Determine the [X, Y] coordinate at the center of the cell enclosing the given text.  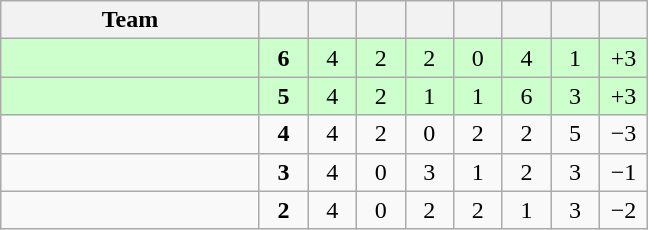
−3 [624, 134]
−1 [624, 172]
−2 [624, 210]
Team [130, 20]
